Identify which cell holds the provided text, then report its (X, Y) central coordinate. 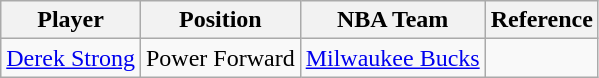
Player (71, 20)
Milwaukee Bucks (392, 58)
Derek Strong (71, 58)
Reference (542, 20)
Power Forward (220, 58)
Position (220, 20)
NBA Team (392, 20)
